Determine the [X, Y] coordinate at the center of the cell enclosing the given text.  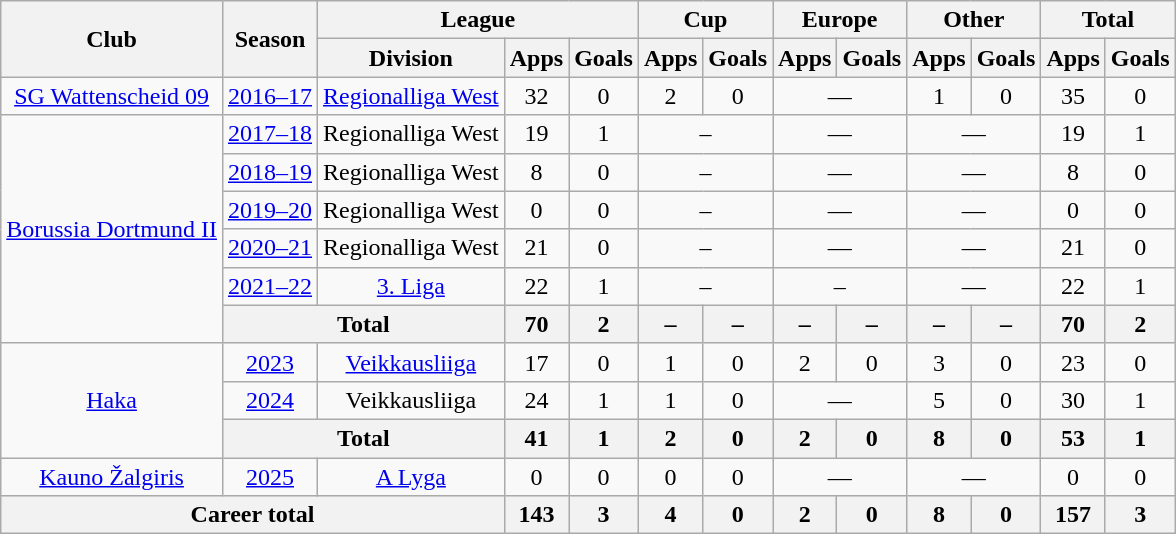
5 [939, 400]
Kauno Žalgiris [112, 477]
Club [112, 39]
2020–21 [270, 248]
2019–20 [270, 210]
Season [270, 39]
2025 [270, 477]
2021–22 [270, 286]
Borussia Dortmund II [112, 229]
Haka [112, 400]
A Lyga [412, 477]
Division [412, 58]
3. Liga [412, 286]
41 [536, 438]
League [478, 20]
32 [536, 96]
143 [536, 515]
Europe [840, 20]
2016–17 [270, 96]
30 [1073, 400]
Cup [705, 20]
157 [1073, 515]
17 [536, 362]
23 [1073, 362]
2024 [270, 400]
SG Wattenscheid 09 [112, 96]
2018–19 [270, 172]
35 [1073, 96]
Other [974, 20]
2023 [270, 362]
Career total [252, 515]
2017–18 [270, 134]
24 [536, 400]
53 [1073, 438]
4 [670, 515]
